Provide the (x, y) coordinate of the cell's center where the given text is located.  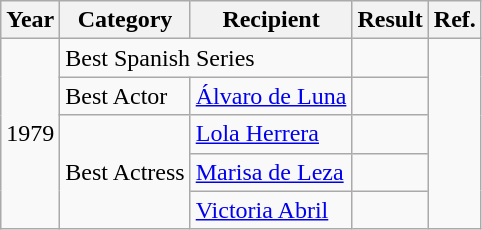
Result (390, 20)
Victoria Abril (271, 210)
Year (30, 20)
Recipient (271, 20)
Category (125, 20)
Best Spanish Series (206, 58)
Álvaro de Luna (271, 96)
Marisa de Leza (271, 172)
Best Actor (125, 96)
Ref. (454, 20)
1979 (30, 134)
Best Actress (125, 172)
Lola Herrera (271, 134)
